Pinpoint the cell where the given text exists, returning its [X, Y] midpoint coordinate. 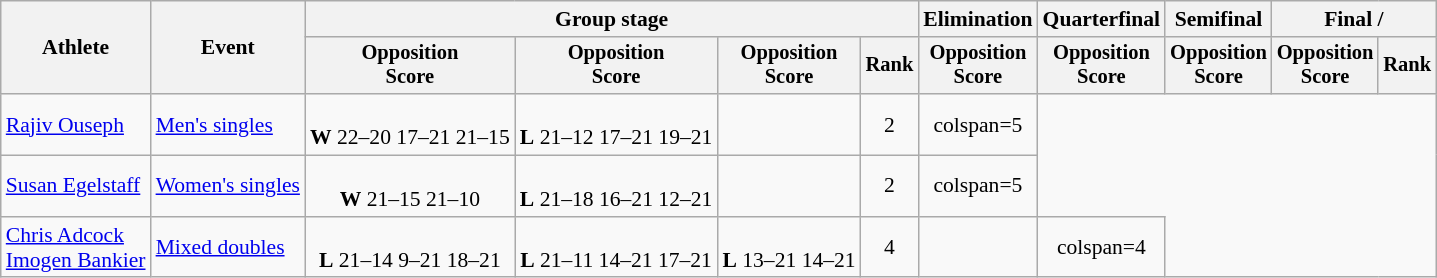
W 21–15 21–10 [410, 186]
colspan=4 [1102, 248]
Rajiv Ouseph [76, 124]
Final / [1354, 19]
Group stage [612, 19]
Men's singles [228, 124]
L 21–14 9–21 18–21 [410, 248]
L 13–21 14–21 [788, 248]
Semifinal [1218, 19]
Event [228, 48]
L 21–18 16–21 12–21 [616, 186]
Elimination [978, 19]
W 22–20 17–21 21–15 [410, 124]
L 21–11 14–21 17–21 [616, 248]
4 [890, 248]
Athlete [76, 48]
Chris AdcockImogen Bankier [76, 248]
Quarterfinal [1102, 19]
Women's singles [228, 186]
Mixed doubles [228, 248]
Susan Egelstaff [76, 186]
L 21–12 17–21 19–21 [616, 124]
